For the text-containing cell, return its midpoint in (X, Y) coordinate format. 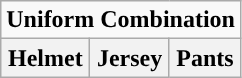
Jersey (130, 58)
Pants (204, 58)
Helmet (46, 58)
Uniform Combination (121, 20)
